Provide the (x, y) coordinate of the cell's center where the given text is located.  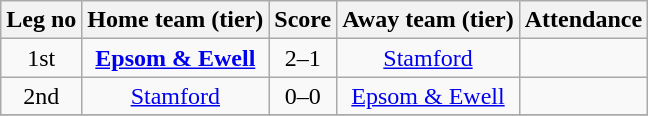
2nd (42, 96)
Away team (tier) (428, 20)
Score (303, 20)
Home team (tier) (176, 20)
2–1 (303, 58)
0–0 (303, 96)
1st (42, 58)
Attendance (583, 20)
Leg no (42, 20)
